Find where the given text appears and provide that cell's center as (X, Y) coordinate. 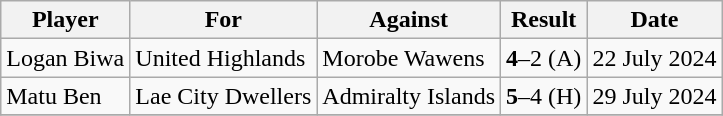
Player (66, 20)
Lae City Dwellers (224, 96)
For (224, 20)
5–4 (H) (544, 96)
4–2 (A) (544, 58)
Matu Ben (66, 96)
Admiralty Islands (409, 96)
Against (409, 20)
22 July 2024 (654, 58)
29 July 2024 (654, 96)
United Highlands (224, 58)
Logan Biwa (66, 58)
Date (654, 20)
Morobe Wawens (409, 58)
Result (544, 20)
